Identify which cell holds the provided text, then report its [x, y] central coordinate. 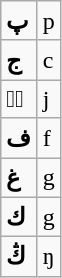
ڭ [20, 257]
ŋ [48, 257]
ج [20, 60]
ك [20, 217]
غ [20, 178]
f [48, 138]
j [48, 99]
ف [20, 138]
c [48, 60]
پ [20, 21]
p [48, 21]
رۛ [20, 99]
